Locate the cell with the specified text and output its (x, y) center coordinate. 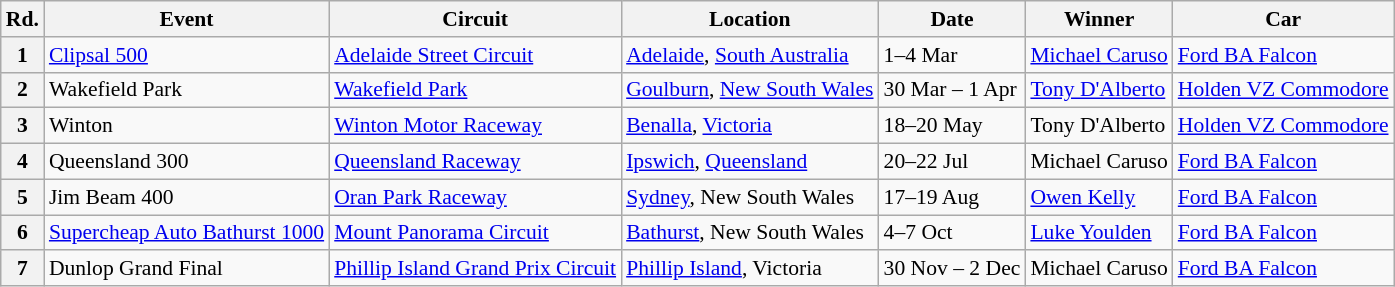
17–19 Aug (952, 197)
Rd. (22, 19)
Benalla, Victoria (750, 126)
18–20 May (952, 126)
Adelaide, South Australia (750, 55)
Date (952, 19)
1–4 Mar (952, 55)
Bathurst, New South Wales (750, 233)
Dunlop Grand Final (186, 269)
7 (22, 269)
Car (1284, 19)
Queensland 300 (186, 162)
6 (22, 233)
2 (22, 90)
Supercheap Auto Bathurst 1000 (186, 233)
Clipsal 500 (186, 55)
20–22 Jul (952, 162)
Sydney, New South Wales (750, 197)
Phillip Island Grand Prix Circuit (475, 269)
Adelaide Street Circuit (475, 55)
Winton Motor Raceway (475, 126)
Luke Youlden (1098, 233)
Goulburn, New South Wales (750, 90)
1 (22, 55)
Ipswich, Queensland (750, 162)
Queensland Raceway (475, 162)
Mount Panorama Circuit (475, 233)
Winton (186, 126)
Phillip Island, Victoria (750, 269)
30 Mar – 1 Apr (952, 90)
4–7 Oct (952, 233)
3 (22, 126)
Winner (1098, 19)
Location (750, 19)
5 (22, 197)
4 (22, 162)
30 Nov – 2 Dec (952, 269)
Oran Park Raceway (475, 197)
Event (186, 19)
Owen Kelly (1098, 197)
Jim Beam 400 (186, 197)
Circuit (475, 19)
